Detect which cell encompasses the target text, then output its [x, y] center coordinate. 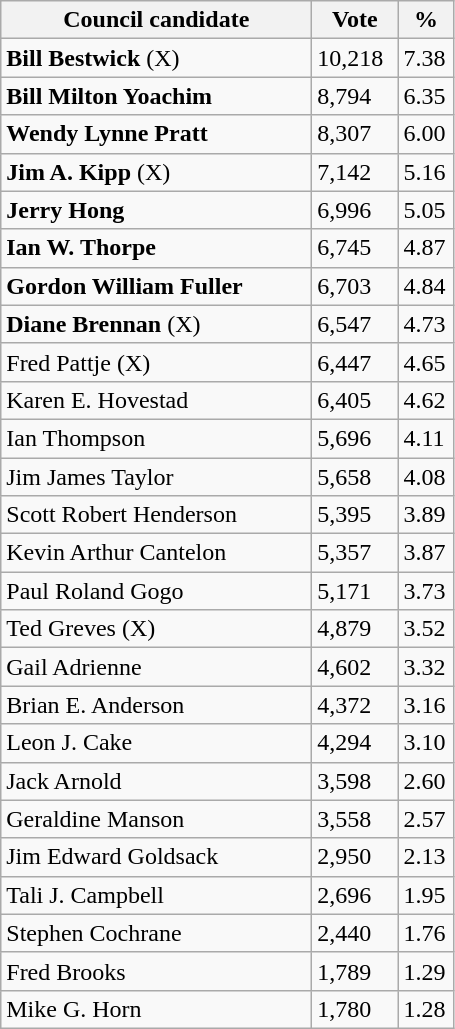
6,547 [355, 324]
Gail Adrienne [156, 667]
7,142 [355, 172]
Karen E. Hovestad [156, 400]
Tali J. Campbell [156, 895]
4.84 [426, 286]
1.28 [426, 1009]
3.52 [426, 629]
2,696 [355, 895]
Bill Bestwick (X) [156, 58]
3.89 [426, 515]
Kevin Arthur Cantelon [156, 553]
4.65 [426, 362]
5,357 [355, 553]
Mike G. Horn [156, 1009]
6.00 [426, 134]
Jerry Hong [156, 210]
6,996 [355, 210]
Ian W. Thorpe [156, 248]
5,696 [355, 438]
2,950 [355, 857]
3,558 [355, 819]
4,602 [355, 667]
Bill Milton Yoachim [156, 96]
7.38 [426, 58]
Brian E. Anderson [156, 705]
Paul Roland Gogo [156, 591]
4.73 [426, 324]
Fred Pattje (X) [156, 362]
2,440 [355, 933]
6.35 [426, 96]
3.10 [426, 743]
Vote [355, 20]
10,218 [355, 58]
6,405 [355, 400]
8,794 [355, 96]
2.60 [426, 781]
Jim A. Kipp (X) [156, 172]
3,598 [355, 781]
4.62 [426, 400]
5.16 [426, 172]
1.29 [426, 971]
5,658 [355, 477]
Stephen Cochrane [156, 933]
5,395 [355, 515]
4,294 [355, 743]
% [426, 20]
4,372 [355, 705]
4.08 [426, 477]
Leon J. Cake [156, 743]
2.57 [426, 819]
3.32 [426, 667]
3.73 [426, 591]
2.13 [426, 857]
Geraldine Manson [156, 819]
4.87 [426, 248]
Ian Thompson [156, 438]
3.87 [426, 553]
Scott Robert Henderson [156, 515]
4.11 [426, 438]
1,789 [355, 971]
Gordon William Fuller [156, 286]
Wendy Lynne Pratt [156, 134]
Council candidate [156, 20]
Ted Greves (X) [156, 629]
1,780 [355, 1009]
8,307 [355, 134]
Jim Edward Goldsack [156, 857]
Jack Arnold [156, 781]
Fred Brooks [156, 971]
1.76 [426, 933]
Diane Brennan (X) [156, 324]
6,745 [355, 248]
6,703 [355, 286]
6,447 [355, 362]
Jim James Taylor [156, 477]
1.95 [426, 895]
5.05 [426, 210]
4,879 [355, 629]
5,171 [355, 591]
3.16 [426, 705]
